Extract the (X, Y) coordinate from the center of the cell holding the provided text.  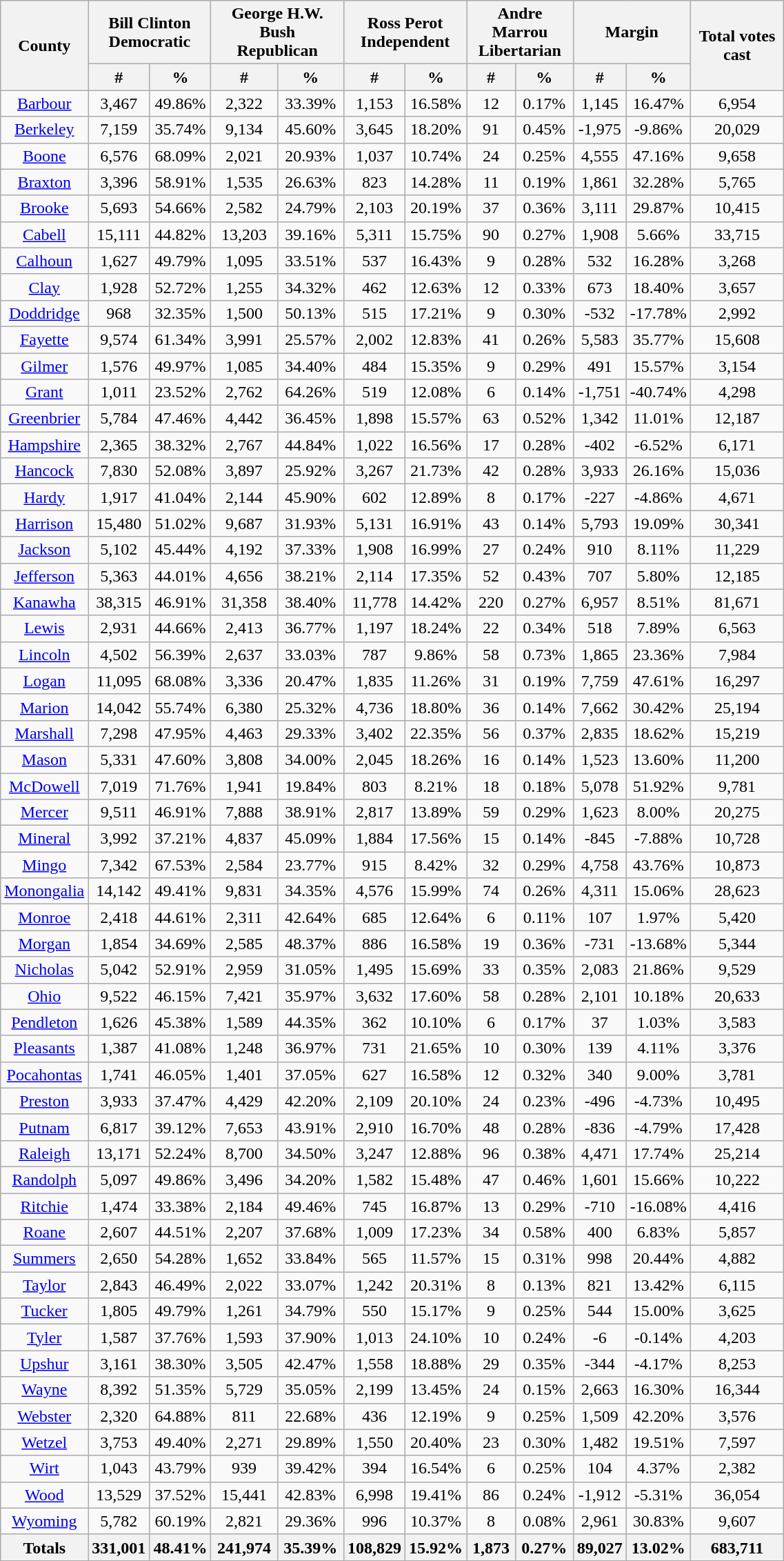
29.89% (310, 1442)
436 (374, 1416)
1,928 (119, 287)
36.77% (310, 628)
3,753 (119, 1442)
42 (491, 471)
36.45% (310, 419)
1,535 (244, 182)
1,626 (119, 1022)
1,835 (374, 681)
13,529 (119, 1495)
18.20% (436, 130)
56.39% (181, 655)
6,954 (737, 103)
1,741 (119, 1075)
Tyler (44, 1338)
Mingo (44, 865)
4,502 (119, 655)
1,085 (244, 366)
4,463 (244, 733)
5,311 (374, 235)
25,214 (737, 1153)
31,358 (244, 602)
2,584 (244, 865)
6,563 (737, 628)
20.10% (436, 1101)
Barbour (44, 103)
7,421 (244, 996)
63 (491, 419)
37.21% (181, 839)
Hampshire (44, 445)
8,253 (737, 1364)
821 (600, 1285)
17 (491, 445)
7,159 (119, 130)
13,171 (119, 1153)
21.65% (436, 1048)
537 (374, 261)
811 (244, 1416)
544 (600, 1311)
41.08% (181, 1048)
0.32% (544, 1075)
33.84% (310, 1259)
33,715 (737, 235)
Pocahontas (44, 1075)
36.97% (310, 1048)
220 (491, 602)
3,657 (737, 287)
1,401 (244, 1075)
4,471 (600, 1153)
-402 (600, 445)
5,102 (119, 550)
Nicholas (44, 970)
15,480 (119, 524)
1,261 (244, 1311)
37.68% (310, 1233)
37.47% (181, 1101)
518 (600, 628)
19.09% (658, 524)
1,582 (374, 1180)
683,711 (737, 1547)
1,009 (374, 1233)
Hancock (44, 471)
15.66% (658, 1180)
1,627 (119, 261)
12,185 (737, 576)
2,843 (119, 1285)
52 (491, 576)
41 (491, 339)
5,331 (119, 759)
30.42% (658, 707)
34.32% (310, 287)
9,687 (244, 524)
7,342 (119, 865)
4,298 (737, 392)
59 (491, 813)
2,103 (374, 208)
11,778 (374, 602)
30.83% (658, 1521)
Morgan (44, 944)
61.34% (181, 339)
4,429 (244, 1101)
45.90% (310, 497)
0.18% (544, 786)
5,784 (119, 419)
81,671 (737, 602)
Pendleton (44, 1022)
3,267 (374, 471)
3,247 (374, 1153)
8,700 (244, 1153)
4,882 (737, 1259)
1,589 (244, 1022)
3,161 (119, 1364)
3,396 (119, 182)
Wood (44, 1495)
-344 (600, 1364)
6.83% (658, 1233)
1,558 (374, 1364)
48 (491, 1127)
2,322 (244, 103)
565 (374, 1259)
12.19% (436, 1416)
Berkeley (44, 130)
241,974 (244, 1547)
4,837 (244, 839)
46.15% (181, 996)
48.37% (310, 944)
9,522 (119, 996)
0.13% (544, 1285)
1,022 (374, 445)
29.36% (310, 1521)
27 (491, 550)
998 (600, 1259)
-1,975 (600, 130)
5,363 (119, 576)
20.93% (310, 156)
1,342 (600, 419)
2,002 (374, 339)
60.19% (181, 1521)
44.82% (181, 235)
9,831 (244, 891)
Brooke (44, 208)
1,873 (491, 1547)
25.32% (310, 707)
45.09% (310, 839)
340 (600, 1075)
2,311 (244, 917)
1,482 (600, 1442)
996 (374, 1521)
Wayne (44, 1390)
12.08% (436, 392)
Preston (44, 1101)
54.28% (181, 1259)
29 (491, 1364)
19 (491, 944)
86 (491, 1495)
Raleigh (44, 1153)
47.61% (658, 681)
1,523 (600, 759)
34.69% (181, 944)
35.77% (658, 339)
25,194 (737, 707)
12,187 (737, 419)
11.01% (658, 419)
12.83% (436, 339)
8.00% (658, 813)
3,583 (737, 1022)
Lincoln (44, 655)
-1,912 (600, 1495)
47 (491, 1180)
3,376 (737, 1048)
17.74% (658, 1153)
3,111 (600, 208)
49.41% (181, 891)
51.92% (658, 786)
10.74% (436, 156)
38.32% (181, 445)
16,344 (737, 1390)
394 (374, 1469)
673 (600, 287)
74 (491, 891)
3,781 (737, 1075)
7,653 (244, 1127)
3,576 (737, 1416)
33.39% (310, 103)
68.08% (181, 681)
0.58% (544, 1233)
9.00% (658, 1075)
5,782 (119, 1521)
51.02% (181, 524)
3,268 (737, 261)
1,387 (119, 1048)
10,495 (737, 1101)
Ross PerotIndependent (405, 32)
-1,751 (600, 392)
515 (374, 313)
11,095 (119, 681)
67.53% (181, 865)
3,154 (737, 366)
104 (600, 1469)
Harrison (44, 524)
47.95% (181, 733)
47.60% (181, 759)
8.11% (658, 550)
4,576 (374, 891)
331,001 (119, 1547)
49.40% (181, 1442)
Calhoun (44, 261)
Clay (44, 287)
3,632 (374, 996)
64.88% (181, 1416)
2,582 (244, 208)
17.21% (436, 313)
0.52% (544, 419)
10,222 (737, 1180)
11.57% (436, 1259)
15.48% (436, 1180)
5,729 (244, 1390)
Ohio (44, 996)
15,036 (737, 471)
1,884 (374, 839)
5,693 (119, 208)
2,114 (374, 576)
58.91% (181, 182)
16.56% (436, 445)
5.80% (658, 576)
12.89% (436, 497)
1,197 (374, 628)
37.05% (310, 1075)
15.99% (436, 891)
Mineral (44, 839)
90 (491, 235)
4.37% (658, 1469)
43.91% (310, 1127)
13.60% (658, 759)
1,037 (374, 156)
16.47% (658, 103)
4,416 (737, 1206)
13,203 (244, 235)
16.99% (436, 550)
1.03% (658, 1022)
Cabell (44, 235)
9,529 (737, 970)
71.76% (181, 786)
602 (374, 497)
Mason (44, 759)
11,229 (737, 550)
2,607 (119, 1233)
8.42% (436, 865)
2,835 (600, 733)
6,380 (244, 707)
-6.52% (658, 445)
52.72% (181, 287)
32.28% (658, 182)
17.35% (436, 576)
Greenbrier (44, 419)
4,192 (244, 550)
1,500 (244, 313)
519 (374, 392)
2,199 (374, 1390)
803 (374, 786)
3,897 (244, 471)
55.74% (181, 707)
15.17% (436, 1311)
1,011 (119, 392)
21.73% (436, 471)
Mercer (44, 813)
16.87% (436, 1206)
24.79% (310, 208)
25.57% (310, 339)
5,078 (600, 786)
12.88% (436, 1153)
13.45% (436, 1390)
37.76% (181, 1338)
1,854 (119, 944)
532 (600, 261)
2,365 (119, 445)
1,550 (374, 1442)
462 (374, 287)
18.40% (658, 287)
20.19% (436, 208)
Monongalia (44, 891)
2,083 (600, 970)
7,984 (737, 655)
15.92% (436, 1547)
33 (491, 970)
9,574 (119, 339)
Randolph (44, 1180)
0.33% (544, 287)
52.08% (181, 471)
6,115 (737, 1285)
52.91% (181, 970)
1,865 (600, 655)
34.50% (310, 1153)
2,413 (244, 628)
13.89% (436, 813)
6,817 (119, 1127)
9,134 (244, 130)
1,495 (374, 970)
2,821 (244, 1521)
89,027 (600, 1547)
1,013 (374, 1338)
Upshur (44, 1364)
-5.31% (658, 1495)
15.06% (658, 891)
707 (600, 576)
49.97% (181, 366)
0.23% (544, 1101)
1.97% (658, 917)
35.97% (310, 996)
-40.74% (658, 392)
0.73% (544, 655)
550 (374, 1311)
23 (491, 1442)
44.01% (181, 576)
4,442 (244, 419)
Putnam (44, 1127)
15.69% (436, 970)
10.37% (436, 1521)
2,992 (737, 313)
Webster (44, 1416)
1,255 (244, 287)
18.62% (658, 733)
2,144 (244, 497)
108,829 (374, 1547)
16.43% (436, 261)
38.40% (310, 602)
14.42% (436, 602)
Kanawha (44, 602)
26.63% (310, 182)
4,311 (600, 891)
18.26% (436, 759)
16.91% (436, 524)
-731 (600, 944)
Wetzel (44, 1442)
23.36% (658, 655)
1,043 (119, 1469)
1,623 (600, 813)
8,392 (119, 1390)
31.05% (310, 970)
685 (374, 917)
1,576 (119, 366)
915 (374, 865)
Pleasants (44, 1048)
38.30% (181, 1364)
-17.78% (658, 313)
-227 (600, 497)
1,587 (119, 1338)
43 (491, 524)
1,593 (244, 1338)
9,511 (119, 813)
491 (600, 366)
3,991 (244, 339)
19.51% (658, 1442)
12.64% (436, 917)
Totals (44, 1547)
18 (491, 786)
5,420 (737, 917)
11,200 (737, 759)
19.41% (436, 1495)
3,645 (374, 130)
0.11% (544, 917)
68.09% (181, 156)
Roane (44, 1233)
33.03% (310, 655)
15,219 (737, 733)
-532 (600, 313)
0.37% (544, 733)
Bill ClintonDemocratic (150, 32)
45.44% (181, 550)
-0.14% (658, 1338)
28,623 (737, 891)
44.61% (181, 917)
McDowell (44, 786)
Fayette (44, 339)
36,054 (737, 1495)
17.60% (436, 996)
41.04% (181, 497)
787 (374, 655)
Wirt (44, 1469)
Monroe (44, 917)
Marion (44, 707)
50.13% (310, 313)
Boone (44, 156)
36 (491, 707)
0.08% (544, 1521)
0.15% (544, 1390)
48.41% (181, 1547)
7,888 (244, 813)
3,992 (119, 839)
1,917 (119, 497)
1,242 (374, 1285)
3,402 (374, 733)
627 (374, 1075)
38,315 (119, 602)
33.07% (310, 1285)
745 (374, 1206)
5,793 (600, 524)
38.21% (310, 576)
2,931 (119, 628)
54.66% (181, 208)
16 (491, 759)
Total votes cast (737, 46)
-7.88% (658, 839)
34 (491, 1233)
30,341 (737, 524)
9,658 (737, 156)
2,585 (244, 944)
Wyoming (44, 1521)
-4.86% (658, 497)
Doddridge (44, 313)
15,608 (737, 339)
39.42% (310, 1469)
34.20% (310, 1180)
5.66% (658, 235)
15.00% (658, 1311)
96 (491, 1153)
4,671 (737, 497)
38.91% (310, 813)
3,467 (119, 103)
44.35% (310, 1022)
5,765 (737, 182)
Hardy (44, 497)
18.24% (436, 628)
3,808 (244, 759)
10,728 (737, 839)
37.90% (310, 1338)
2,637 (244, 655)
25.92% (310, 471)
16.54% (436, 1469)
34.79% (310, 1311)
43.76% (658, 865)
1,898 (374, 419)
15,441 (244, 1495)
18.88% (436, 1364)
3,505 (244, 1364)
4,736 (374, 707)
35.39% (310, 1547)
2,045 (374, 759)
886 (374, 944)
10,873 (737, 865)
29.33% (310, 733)
139 (600, 1048)
7,019 (119, 786)
17.23% (436, 1233)
14,042 (119, 707)
-710 (600, 1206)
-4.79% (658, 1127)
2,650 (119, 1259)
6,998 (374, 1495)
49.46% (310, 1206)
22.68% (310, 1416)
9,607 (737, 1521)
7,597 (737, 1442)
18.80% (436, 707)
46.05% (181, 1075)
13.42% (658, 1285)
9.86% (436, 655)
34.00% (310, 759)
2,767 (244, 445)
1,474 (119, 1206)
-845 (600, 839)
1,941 (244, 786)
0.31% (544, 1259)
-6 (600, 1338)
42.64% (310, 917)
13.02% (658, 1547)
2,418 (119, 917)
91 (491, 130)
5,097 (119, 1180)
17,428 (737, 1127)
46.49% (181, 1285)
2,320 (119, 1416)
8.21% (436, 786)
47.16% (658, 156)
7,830 (119, 471)
17.56% (436, 839)
29.87% (658, 208)
0.34% (544, 628)
6,957 (600, 602)
20.31% (436, 1285)
56 (491, 733)
31 (491, 681)
20.40% (436, 1442)
20,633 (737, 996)
64.26% (310, 392)
-4.17% (658, 1364)
15,111 (119, 235)
107 (600, 917)
4,656 (244, 576)
1,145 (600, 103)
5,583 (600, 339)
20.47% (310, 681)
484 (374, 366)
2,762 (244, 392)
1,861 (600, 182)
2,184 (244, 1206)
County (44, 46)
1,805 (119, 1311)
20,275 (737, 813)
2,959 (244, 970)
4,203 (737, 1338)
5,857 (737, 1233)
35.05% (310, 1390)
0.46% (544, 1180)
Marshall (44, 733)
47.46% (181, 419)
7,298 (119, 733)
3,496 (244, 1180)
731 (374, 1048)
-496 (600, 1101)
1,601 (600, 1180)
26.16% (658, 471)
24.10% (436, 1338)
12.63% (436, 287)
37.52% (181, 1495)
Taylor (44, 1285)
4.11% (658, 1048)
Logan (44, 681)
Grant (44, 392)
32 (491, 865)
-16.08% (658, 1206)
34.40% (310, 366)
33.38% (181, 1206)
1,095 (244, 261)
33.51% (310, 261)
42.83% (310, 1495)
Margin (632, 32)
939 (244, 1469)
0.43% (544, 576)
-836 (600, 1127)
2,271 (244, 1442)
23.77% (310, 865)
968 (119, 313)
22.35% (436, 733)
7,662 (600, 707)
16,297 (737, 681)
Andre MarrouLibertarian (520, 32)
362 (374, 1022)
10.10% (436, 1022)
7.89% (658, 628)
16.30% (658, 1390)
3,336 (244, 681)
11 (491, 182)
45.60% (310, 130)
43.79% (181, 1469)
5,131 (374, 524)
23.52% (181, 392)
5,042 (119, 970)
14.28% (436, 182)
44.51% (181, 1233)
21.86% (658, 970)
39.12% (181, 1127)
10.18% (658, 996)
51.35% (181, 1390)
8.51% (658, 602)
4,758 (600, 865)
823 (374, 182)
Jefferson (44, 576)
6,576 (119, 156)
2,382 (737, 1469)
10,415 (737, 208)
2,109 (374, 1101)
22 (491, 628)
2,910 (374, 1127)
11.26% (436, 681)
-9.86% (658, 130)
Summers (44, 1259)
44.84% (310, 445)
-13.68% (658, 944)
34.35% (310, 891)
2,663 (600, 1390)
2,207 (244, 1233)
2,817 (374, 813)
14,142 (119, 891)
42.47% (310, 1364)
Jackson (44, 550)
32.35% (181, 313)
13 (491, 1206)
5,344 (737, 944)
16.28% (658, 261)
0.45% (544, 130)
2,101 (600, 996)
Tucker (44, 1311)
39.16% (310, 235)
7,759 (600, 681)
2,022 (244, 1285)
35.74% (181, 130)
3,625 (737, 1311)
2,021 (244, 156)
Lewis (44, 628)
2,961 (600, 1521)
1,652 (244, 1259)
0.38% (544, 1153)
1,248 (244, 1048)
910 (600, 550)
20.44% (658, 1259)
37.33% (310, 550)
20,029 (737, 130)
1,153 (374, 103)
Ritchie (44, 1206)
45.38% (181, 1022)
George H.W. BushRepublican (277, 32)
44.66% (181, 628)
Gilmer (44, 366)
1,509 (600, 1416)
15.75% (436, 235)
Braxton (44, 182)
6,171 (737, 445)
16.70% (436, 1127)
4,555 (600, 156)
-4.73% (658, 1101)
19.84% (310, 786)
52.24% (181, 1153)
9,781 (737, 786)
31.93% (310, 524)
15.35% (436, 366)
400 (600, 1233)
